Capture the cell that displays the provided text and extract its [X, Y] central coordinate. 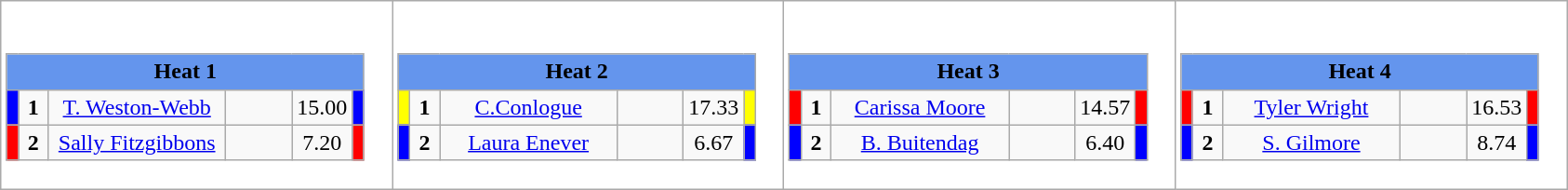
Heat 2 1 C.Conlogue 17.33 2 Laura Enever 6.67 [588, 95]
Heat 1 1 T. Weston-Webb 15.00 2 Sally Fitzgibbons 7.20 [197, 95]
6.67 [714, 142]
17.33 [714, 107]
B. Buitendag [921, 142]
15.00 [322, 107]
16.53 [1497, 107]
6.40 [1105, 142]
Heat 1 [185, 72]
Heat 4 1 Tyler Wright 16.53 2 S. Gilmore 8.74 [1371, 95]
Sally Fitzgibbons [138, 142]
Carissa Moore [921, 107]
Laura Enever [528, 142]
Tyler Wright [1311, 107]
C.Conlogue [528, 107]
Heat 4 [1360, 72]
Heat 3 [968, 72]
T. Weston-Webb [138, 107]
8.74 [1497, 142]
Heat 3 1 Carissa Moore 14.57 2 B. Buitendag 6.40 [980, 95]
Heat 2 [577, 72]
S. Gilmore [1311, 142]
14.57 [1105, 107]
7.20 [322, 142]
